Return (X, Y) of the center of cell containing provided text 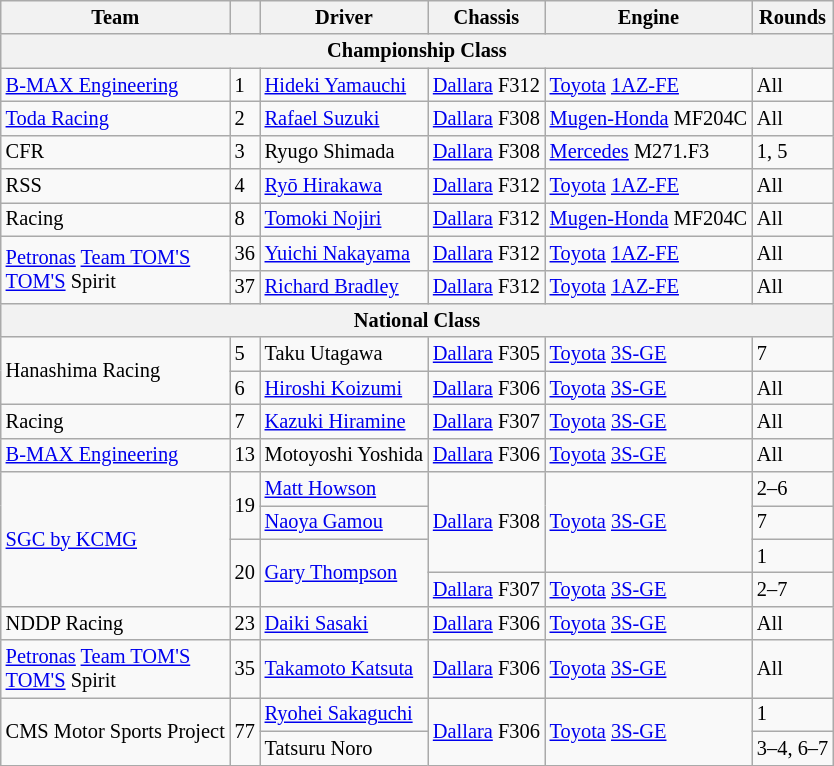
37 (245, 287)
Richard Bradley (344, 287)
Kazuki Hiramine (344, 421)
Taku Utagawa (344, 354)
Tatsuru Noro (344, 748)
36 (245, 253)
77 (245, 730)
Team (116, 17)
Dallara F305 (486, 354)
5 (245, 354)
SGC by KCMG (116, 540)
Motoyoshi Yoshida (344, 455)
Driver (344, 17)
CFR (116, 152)
Gary Thompson (344, 572)
Daiki Sasaki (344, 623)
Naoya Gamou (344, 522)
Yuichi Nakayama (344, 253)
National Class (417, 320)
6 (245, 388)
Championship Class (417, 51)
23 (245, 623)
RSS (116, 186)
19 (245, 506)
Chassis (486, 17)
13 (245, 455)
3 (245, 152)
Tomoki Nojiri (344, 219)
2 (245, 118)
Takamoto Katsuta (344, 669)
1, 5 (792, 152)
2–6 (792, 489)
20 (245, 572)
Ryohei Sakaguchi (344, 714)
Hideki Yamauchi (344, 85)
Rounds (792, 17)
35 (245, 669)
Ryugo Shimada (344, 152)
NDDP Racing (116, 623)
Hanashima Racing (116, 370)
Mercedes M271.F3 (648, 152)
CMS Motor Sports Project (116, 730)
Ryō Hirakawa (344, 186)
Rafael Suzuki (344, 118)
4 (245, 186)
8 (245, 219)
Engine (648, 17)
2–7 (792, 589)
Toda Racing (116, 118)
Hiroshi Koizumi (344, 388)
3–4, 6–7 (792, 748)
Matt Howson (344, 489)
